Output the [x, y] coordinate of the center of the cell containing the given text.  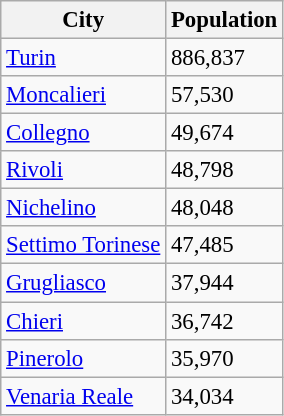
Grugliasco [84, 283]
Chieri [84, 321]
48,798 [224, 170]
Pinerolo [84, 358]
48,048 [224, 208]
Settimo Torinese [84, 245]
Population [224, 20]
37,944 [224, 283]
Moncalieri [84, 95]
47,485 [224, 245]
34,034 [224, 396]
Venaria Reale [84, 396]
Nichelino [84, 208]
49,674 [224, 133]
Rivoli [84, 170]
Turin [84, 58]
City [84, 20]
36,742 [224, 321]
886,837 [224, 58]
Collegno [84, 133]
35,970 [224, 358]
57,530 [224, 95]
